From the cell containing the given text, extract its center point as (X, Y) coordinate. 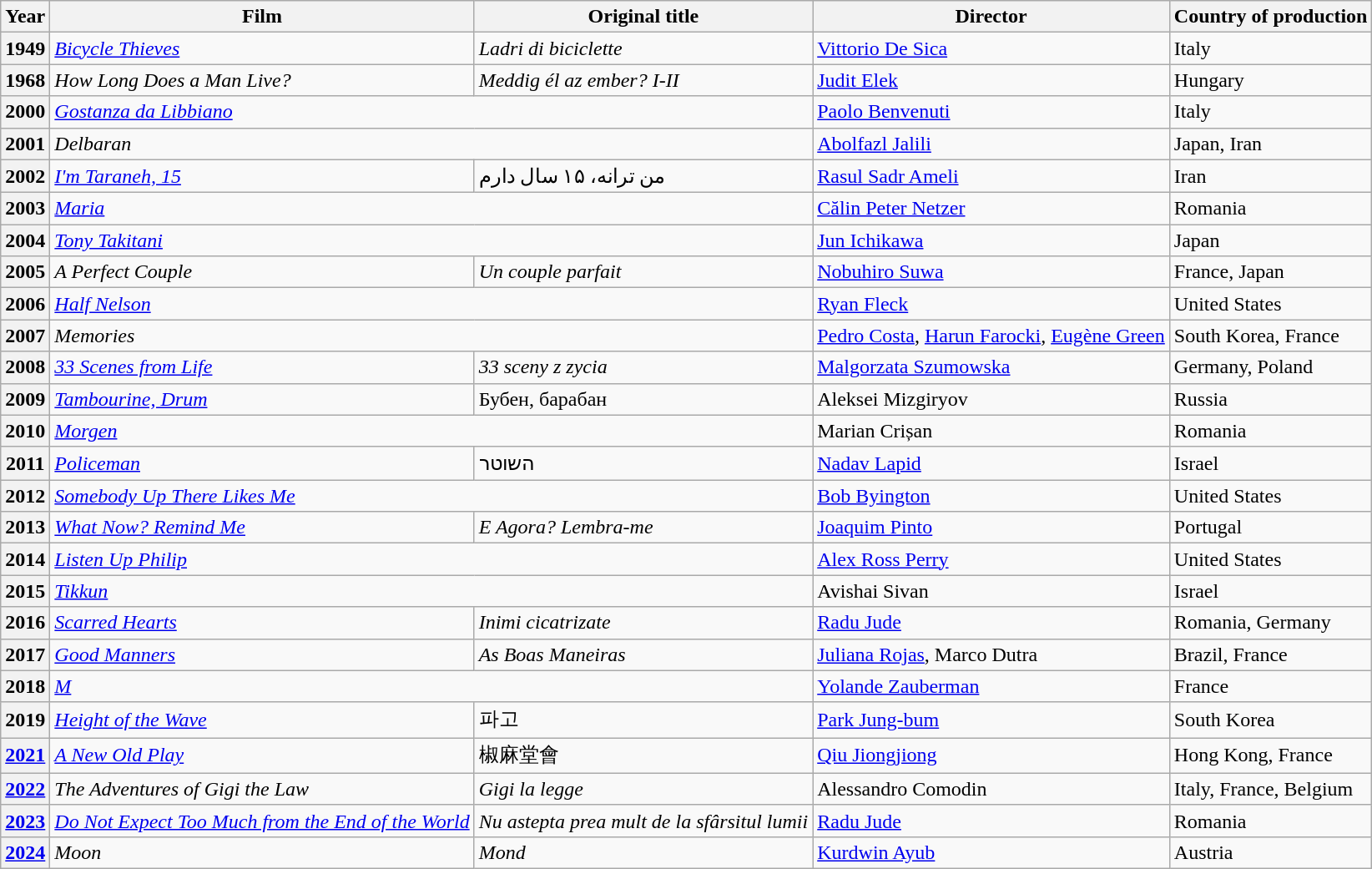
Moon (262, 852)
Meddig él az ember? I-II (643, 80)
2004 (25, 240)
2015 (25, 591)
Jun Ichikawa (991, 240)
Avishai Sivan (991, 591)
33 sceny z zycia (643, 367)
2009 (25, 399)
2000 (25, 112)
Călin Peter Netzer (991, 209)
Yolande Zauberman (991, 686)
2007 (25, 336)
France, Japan (1270, 272)
2016 (25, 623)
Bicycle Thieves (262, 48)
Height of the Wave (262, 720)
Nadav Lapid (991, 463)
Italy, France, Belgium (1270, 789)
Joaquim Pinto (991, 528)
2022 (25, 789)
2014 (25, 559)
How Long Does a Man Live? (262, 80)
E Agora? Lembra-me (643, 528)
Scarred Hearts (262, 623)
Mond (643, 852)
Tambourine, Drum (262, 399)
2023 (25, 821)
A New Old Play (262, 756)
Malgorzata Szumowska (991, 367)
Hungary (1270, 80)
2005 (25, 272)
Inimi cicatrizate (643, 623)
Rasul Sadr Ameli (991, 176)
2021 (25, 756)
A Perfect Couple (262, 272)
33 Scenes from Life (262, 367)
2006 (25, 304)
Tikkun (431, 591)
Gostanza da Libbiano (431, 112)
Ryan Fleck (991, 304)
Kurdwin Ayub (991, 852)
I'm Taraneh, 15 (262, 176)
Marian Crișan (991, 431)
Romania, Germany (1270, 623)
Japan (1270, 240)
2018 (25, 686)
Year (25, 17)
2019 (25, 720)
Qiu Jiongjiong (991, 756)
من ترانه، ۱۵ سال دارم (643, 176)
Austria (1270, 852)
Half Nelson (431, 304)
Delbaran (431, 144)
Tony Takitani (431, 240)
Ladri di biciclette (643, 48)
Memories (431, 336)
Vittorio De Sica (991, 48)
Gigi la legge (643, 789)
Park Jung-bum (991, 720)
Listen Up Philip (431, 559)
Judit Elek (991, 80)
2011 (25, 463)
2024 (25, 852)
椒麻堂會 (643, 756)
Hong Kong, France (1270, 756)
Good Manners (262, 654)
2003 (25, 209)
Brazil, France (1270, 654)
South Korea, France (1270, 336)
Maria (431, 209)
Iran (1270, 176)
2012 (25, 496)
1968 (25, 80)
השוטר (643, 463)
The Adventures of Gigi the Law (262, 789)
Бубен, барабан (643, 399)
2001 (25, 144)
Director (991, 17)
Alessandro Comodin (991, 789)
2017 (25, 654)
2002 (25, 176)
Nu astepta prea mult de la sfârsitul lumii (643, 821)
Un couple parfait (643, 272)
Do Not Expect Too Much from the End of the World (262, 821)
Morgen (431, 431)
Alex Ross Perry (991, 559)
Film (262, 17)
Russia (1270, 399)
파고 (643, 720)
Juliana Rojas, Marco Dutra (991, 654)
1949 (25, 48)
Paolo Benvenuti (991, 112)
Pedro Costa, Harun Farocki, Eugène Green (991, 336)
What Now? Remind Me (262, 528)
France (1270, 686)
Country of production (1270, 17)
Original title (643, 17)
2010 (25, 431)
Germany, Poland (1270, 367)
Abolfazl Jalili (991, 144)
M (431, 686)
Bob Byington (991, 496)
South Korea (1270, 720)
2008 (25, 367)
As Boas Maneiras (643, 654)
Aleksei Mizgiryov (991, 399)
2013 (25, 528)
Portugal (1270, 528)
Somebody Up There Likes Me (431, 496)
Japan, Iran (1270, 144)
Policeman (262, 463)
Nobuhiro Suwa (991, 272)
